Return the [x, y] coordinate for the center point of the cell that contains the specified text.  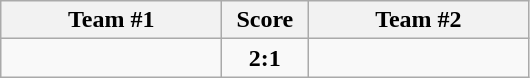
Team #2 [418, 20]
Score [265, 20]
2:1 [265, 58]
Team #1 [112, 20]
